Capture the cell that displays the provided text and extract its (X, Y) central coordinate. 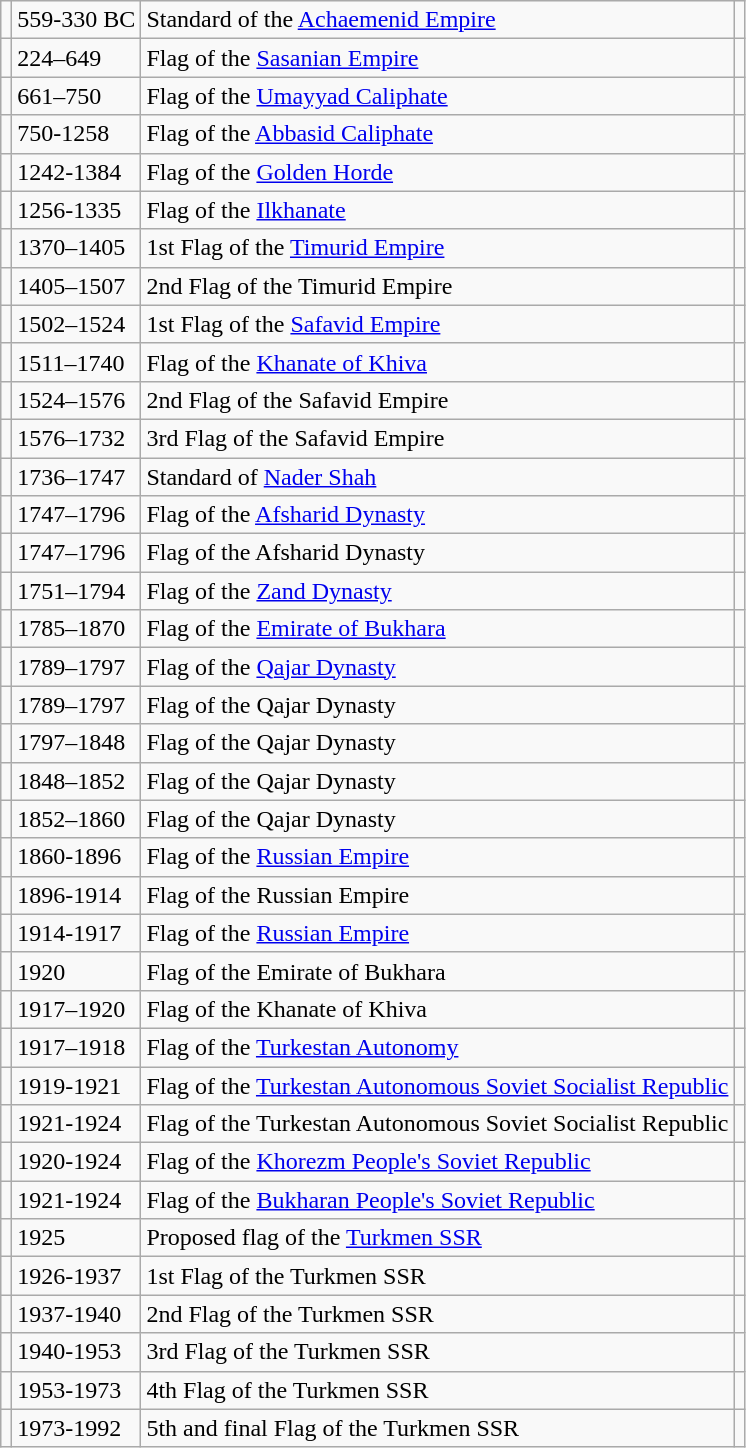
Flag of the Umayyad Caliphate (438, 96)
1973-1992 (76, 1428)
1917–1918 (76, 1047)
224–649 (76, 58)
Flag of the Zand Dynasty (438, 591)
1860-1896 (76, 857)
2nd Flag of the Timurid Empire (438, 286)
Flag of the Khorezm People's Soviet Republic (438, 1162)
1953-1973 (76, 1390)
1511–1740 (76, 362)
1848–1852 (76, 781)
1st Flag of the Turkmen SSR (438, 1276)
1242-1384 (76, 172)
1919-1921 (76, 1085)
1920 (76, 971)
3rd Flag of the Safavid Empire (438, 438)
1576–1732 (76, 438)
1524–1576 (76, 400)
1937-1940 (76, 1314)
1405–1507 (76, 286)
1st Flag of the Safavid Empire (438, 324)
2nd Flag of the Safavid Empire (438, 400)
559-330 BC (76, 20)
3rd Flag of the Turkmen SSR (438, 1352)
1940-1953 (76, 1352)
Proposed flag of the Turkmen SSR (438, 1238)
Flag of the Abbasid Caliphate (438, 134)
750-1258 (76, 134)
1256-1335 (76, 210)
Standard of Nader Shah (438, 477)
5th and final Flag of the Turkmen SSR (438, 1428)
1797–1848 (76, 743)
1st Flag of the Timurid Empire (438, 248)
1502–1524 (76, 324)
1896-1914 (76, 895)
Flag of the Golden Horde (438, 172)
1370–1405 (76, 248)
4th Flag of the Turkmen SSR (438, 1390)
1785–1870 (76, 629)
Standard of the Achaemenid Empire (438, 20)
1914-1917 (76, 933)
2nd Flag of the Turkmen SSR (438, 1314)
661–750 (76, 96)
Flag of the Bukharan People's Soviet Republic (438, 1200)
1926-1937 (76, 1276)
1751–1794 (76, 591)
Flag of the Ilkhanate (438, 210)
Flag of the Sasanian Empire (438, 58)
1736–1747 (76, 477)
1920-1924 (76, 1162)
Flag of the Turkestan Autonomy (438, 1047)
1917–1920 (76, 1009)
1852–1860 (76, 819)
1925 (76, 1238)
